Detect which cell encompasses the target text, then output its (x, y) center coordinate. 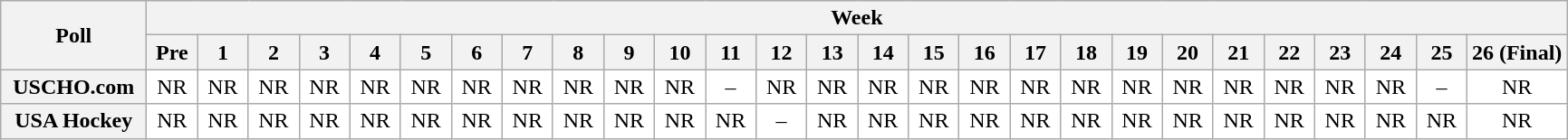
21 (1238, 52)
24 (1390, 52)
26 (Final) (1516, 52)
6 (476, 52)
11 (730, 52)
4 (375, 52)
USCHO.com (74, 87)
13 (832, 52)
Pre (172, 52)
22 (1289, 52)
12 (782, 52)
Poll (74, 35)
USA Hockey (74, 121)
7 (527, 52)
1 (223, 52)
17 (1035, 52)
9 (629, 52)
15 (934, 52)
18 (1086, 52)
23 (1340, 52)
2 (274, 52)
8 (578, 52)
5 (426, 52)
3 (324, 52)
14 (883, 52)
25 (1441, 52)
19 (1137, 52)
16 (985, 52)
10 (679, 52)
20 (1188, 52)
Week (857, 18)
